Return the [x, y] coordinate for the center point of the cell that contains the specified text.  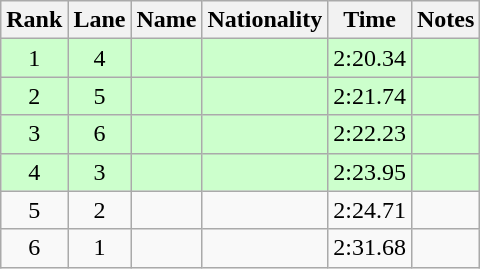
Name [166, 20]
2:21.74 [370, 96]
Nationality [265, 20]
2:31.68 [370, 248]
2:24.71 [370, 210]
2:23.95 [370, 172]
Rank [34, 20]
2:22.23 [370, 134]
Lane [100, 20]
Notes [445, 20]
Time [370, 20]
2:20.34 [370, 58]
